Search for the cell housing the specified text and yield its [X, Y] center coordinate. 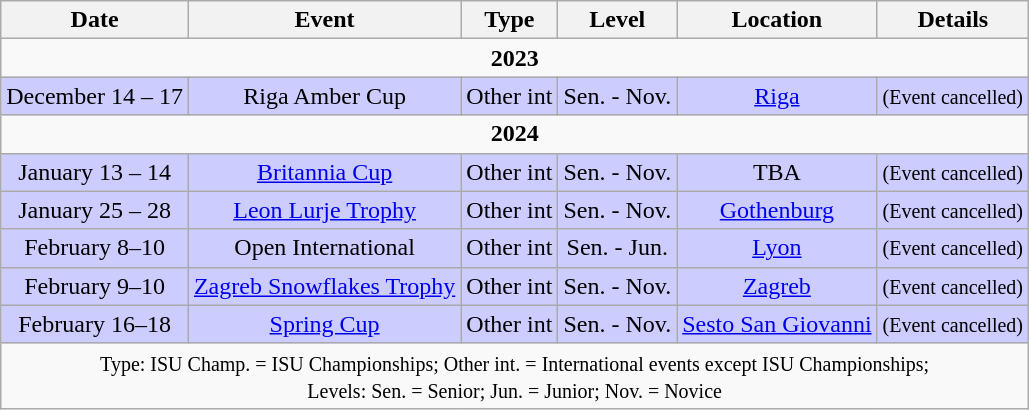
Open International [324, 248]
Riga [777, 96]
Date [95, 20]
Sen. - Jun. [618, 248]
Location [777, 20]
TBA [777, 172]
February 8–10 [95, 248]
February 9–10 [95, 286]
2023 [515, 58]
December 14 – 17 [95, 96]
Riga Amber Cup [324, 96]
Lyon [777, 248]
Sesto San Giovanni [777, 324]
February 16–18 [95, 324]
2024 [515, 134]
Zagreb Snowflakes Trophy [324, 286]
Zagreb [777, 286]
Spring Cup [324, 324]
Event [324, 20]
January 13 – 14 [95, 172]
Britannia Cup [324, 172]
Details [952, 20]
Level [618, 20]
Gothenburg [777, 210]
Type [510, 20]
Type: ISU Champ. = ISU Championships; Other int. = International events except ISU Championships;Levels: Sen. = Senior; Jun. = Junior; Nov. = Novice [515, 376]
Leon Lurje Trophy [324, 210]
January 25 – 28 [95, 210]
